Identify which cell holds the provided text, then report its [x, y] central coordinate. 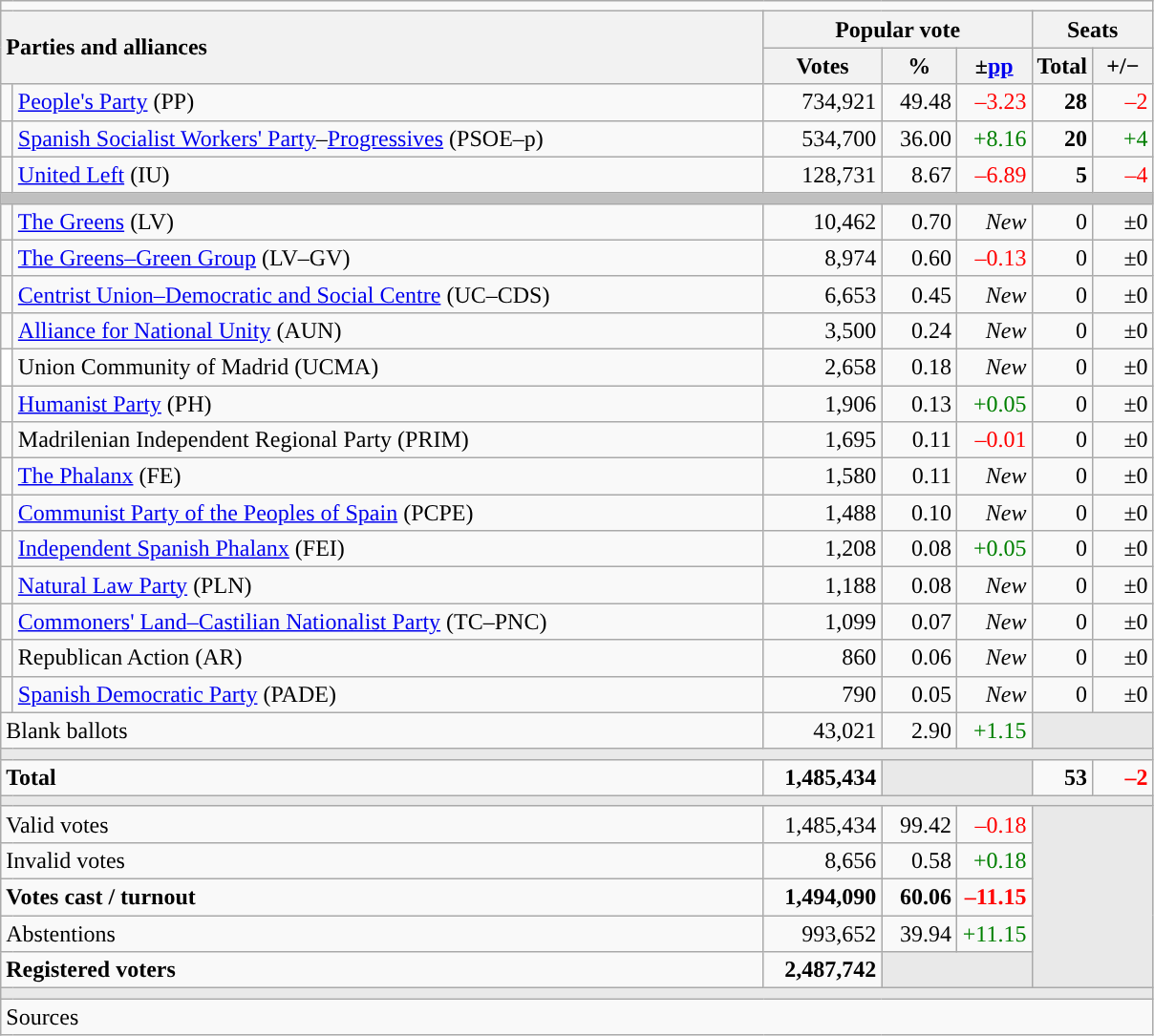
–4 [1123, 175]
Natural Law Party (PLN) [388, 585]
128,731 [823, 175]
790 [823, 694]
6,653 [823, 294]
The Phalanx (FE) [388, 476]
0.70 [919, 222]
8,974 [823, 258]
1,208 [823, 549]
+4 [1123, 138]
–3.23 [994, 102]
Parties and alliances [382, 48]
Blank ballots [382, 730]
0.58 [919, 860]
Alliance for National Unity (AUN) [388, 330]
Centrist Union–Democratic and Social Centre (UC–CDS) [388, 294]
0.13 [919, 404]
–11.15 [994, 897]
28 [1062, 102]
734,921 [823, 102]
Commoners' Land–Castilian Nationalist Party (TC–PNC) [388, 622]
±pp [994, 66]
1,488 [823, 513]
+1.15 [994, 730]
5 [1062, 175]
39.94 [919, 933]
8.67 [919, 175]
860 [823, 658]
0.10 [919, 513]
Invalid votes [382, 860]
53 [1062, 777]
10,462 [823, 222]
Independent Spanish Phalanx (FEI) [388, 549]
3,500 [823, 330]
The Greens–Green Group (LV–GV) [388, 258]
0.60 [919, 258]
534,700 [823, 138]
43,021 [823, 730]
–6.89 [994, 175]
2,658 [823, 367]
0.24 [919, 330]
Votes [823, 66]
Popular vote [898, 30]
36.00 [919, 138]
–0.18 [994, 824]
Union Community of Madrid (UCMA) [388, 367]
0.07 [919, 622]
8,656 [823, 860]
1,494,090 [823, 897]
+11.15 [994, 933]
The Greens (LV) [388, 222]
Abstentions [382, 933]
United Left (IU) [388, 175]
+/− [1123, 66]
Madrilenian Independent Regional Party (PRIM) [388, 440]
20 [1062, 138]
–0.13 [994, 258]
Republican Action (AR) [388, 658]
1,099 [823, 622]
Valid votes [382, 824]
0.05 [919, 694]
% [919, 66]
1,580 [823, 476]
Spanish Democratic Party (PADE) [388, 694]
0.06 [919, 658]
0.18 [919, 367]
2.90 [919, 730]
0.45 [919, 294]
Seats [1093, 30]
1,188 [823, 585]
99.42 [919, 824]
+0.18 [994, 860]
Communist Party of the Peoples of Spain (PCPE) [388, 513]
993,652 [823, 933]
1,906 [823, 404]
–0.01 [994, 440]
60.06 [919, 897]
1,695 [823, 440]
49.48 [919, 102]
Sources [577, 1017]
+8.16 [994, 138]
2,487,742 [823, 970]
Registered voters [382, 970]
Humanist Party (PH) [388, 404]
People's Party (PP) [388, 102]
Votes cast / turnout [382, 897]
Spanish Socialist Workers' Party–Progressives (PSOE–p) [388, 138]
